Locate the cell with the specified text and output its [X, Y] center coordinate. 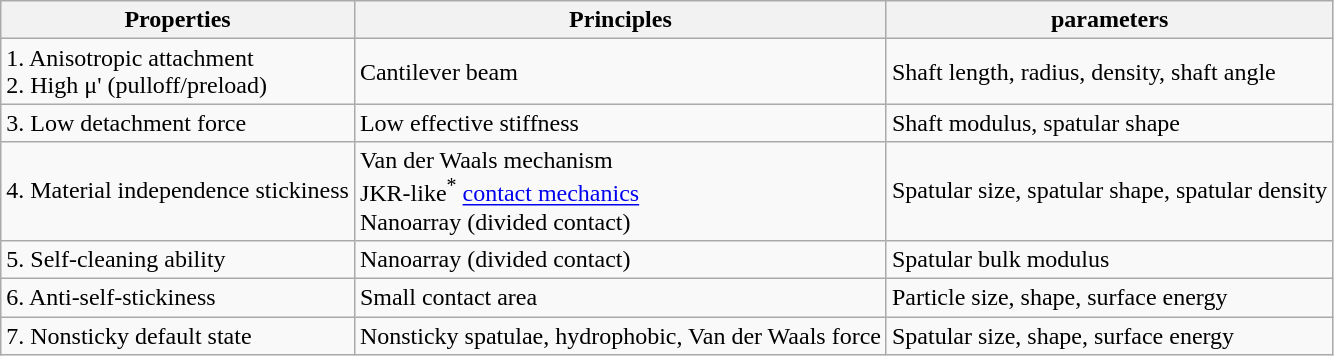
7. Nonsticky default state [178, 336]
Cantilever beam [620, 72]
4. Material independence stickiness [178, 192]
Spatular size, spatular shape, spatular density [1109, 192]
Principles [620, 20]
Spatular size, shape, surface energy [1109, 336]
Shaft length, radius, density, shaft angle [1109, 72]
Nanoarray (divided contact) [620, 259]
parameters [1109, 20]
Nonsticky spatulae, hydrophobic, Van der Waals force [620, 336]
6. Anti-self-stickiness [178, 298]
Van der Waals mechanismJKR-like* contact mechanicsNanoarray (divided contact) [620, 192]
5. Self-cleaning ability [178, 259]
Small contact area [620, 298]
Low effective stiffness [620, 123]
3. Low detachment force [178, 123]
Properties [178, 20]
Spatular bulk modulus [1109, 259]
Particle size, shape, surface energy [1109, 298]
1. Anisotropic attachment2. High μ' (pulloff/preload) [178, 72]
Shaft modulus, spatular shape [1109, 123]
